From the cell containing the given text, extract its center point as (X, Y) coordinate. 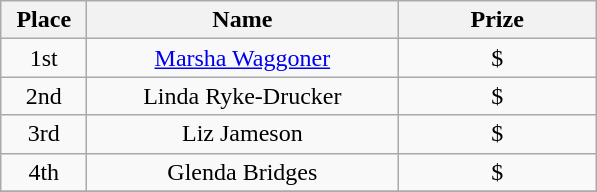
1st (44, 58)
Prize (498, 20)
Place (44, 20)
Glenda Bridges (242, 172)
Marsha Waggoner (242, 58)
3rd (44, 134)
4th (44, 172)
Name (242, 20)
Linda Ryke-Drucker (242, 96)
Liz Jameson (242, 134)
2nd (44, 96)
